Find where the given text appears and provide that cell's center as [x, y] coordinate. 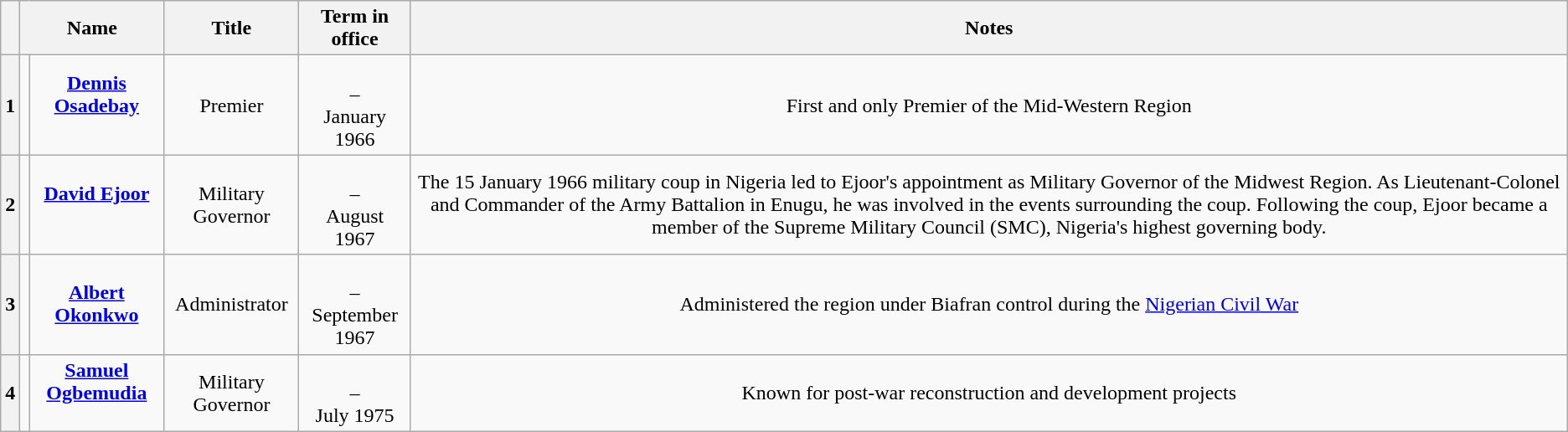
Samuel Ogbemudia [97, 393]
Albert Okonkwo [97, 305]
4 [10, 393]
1 [10, 105]
–July 1975 [355, 393]
–September 1967 [355, 305]
–August 1967 [355, 204]
Notes [988, 28]
Dennis Osadebay [97, 105]
First and only Premier of the Mid-Western Region [988, 105]
David Ejoor [97, 204]
Known for post-war reconstruction and development projects [988, 393]
3 [10, 305]
Administrator [231, 305]
Premier [231, 105]
Term in office [355, 28]
Name [92, 28]
–January 1966 [355, 105]
Title [231, 28]
Administered the region under Biafran control during the Nigerian Civil War [988, 305]
2 [10, 204]
